Determine the [X, Y] coordinate at the center of the cell enclosing the given text.  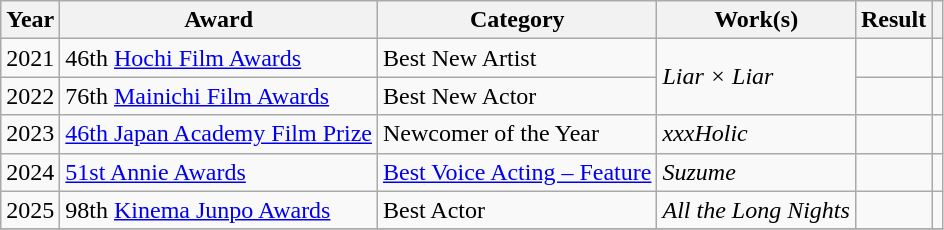
Best Voice Acting – Feature [516, 172]
98th Kinema Junpo Awards [219, 210]
Category [516, 20]
Best New Actor [516, 96]
51st Annie Awards [219, 172]
2021 [30, 58]
2023 [30, 134]
Year [30, 20]
2025 [30, 210]
Work(s) [756, 20]
Liar × Liar [756, 77]
46th Japan Academy Film Prize [219, 134]
Best New Artist [516, 58]
xxxHolic [756, 134]
Best Actor [516, 210]
Result [893, 20]
2022 [30, 96]
76th Mainichi Film Awards [219, 96]
2024 [30, 172]
Award [219, 20]
Suzume [756, 172]
All the Long Nights [756, 210]
Newcomer of the Year [516, 134]
46th Hochi Film Awards [219, 58]
